Provide the [X, Y] coordinate of the cell's center where the given text is located.  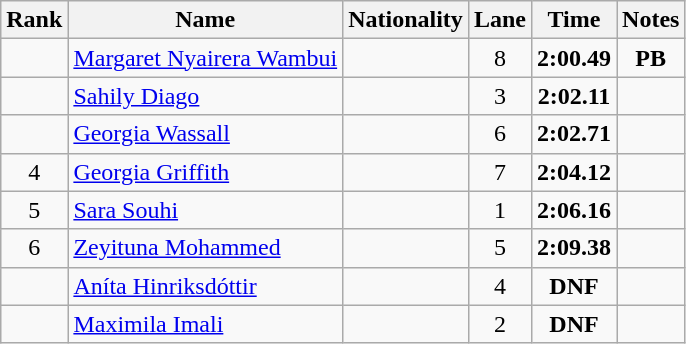
7 [500, 172]
2:02.11 [574, 96]
2:02.71 [574, 134]
2:09.38 [574, 248]
Aníta Hinriksdóttir [206, 286]
3 [500, 96]
2 [500, 324]
8 [500, 58]
Notes [651, 20]
Rank [34, 20]
Margaret Nyairera Wambui [206, 58]
2:06.16 [574, 210]
Sahily Diago [206, 96]
Name [206, 20]
Sara Souhi [206, 210]
2:04.12 [574, 172]
2:00.49 [574, 58]
PB [651, 58]
Georgia Griffith [206, 172]
Georgia Wassall [206, 134]
Zeyituna Mohammed [206, 248]
Nationality [406, 20]
1 [500, 210]
Maximila Imali [206, 324]
Time [574, 20]
Lane [500, 20]
